Locate the cell with the specified text and output its (X, Y) center coordinate. 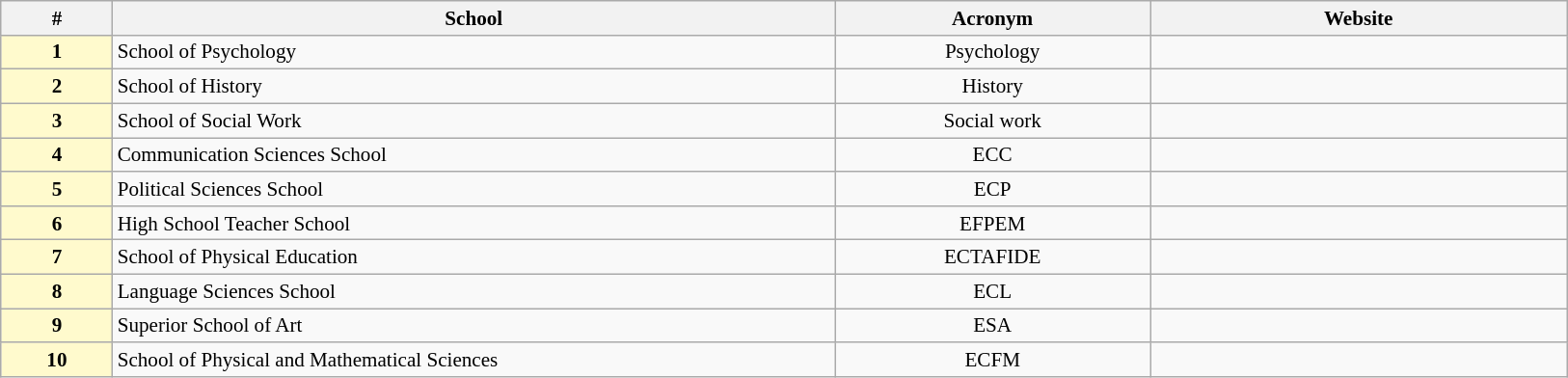
9 (57, 326)
ECC (993, 154)
Political Sciences School (474, 189)
2 (57, 87)
7 (57, 256)
History (993, 87)
ECP (993, 189)
Psychology (993, 52)
Language Sciences School (474, 291)
Website (1359, 17)
School of History (474, 87)
School (474, 17)
ESA (993, 326)
3 (57, 120)
School of Social Work (474, 120)
Acronym (993, 17)
School of Physical and Mathematical Sciences (474, 359)
EFPEM (993, 222)
ECFM (993, 359)
ECTAFIDE (993, 256)
School of Psychology (474, 52)
Social work (993, 120)
# (57, 17)
5 (57, 189)
4 (57, 154)
Communication Sciences School (474, 154)
School of Physical Education (474, 256)
8 (57, 291)
ECL (993, 291)
High School Teacher School (474, 222)
6 (57, 222)
Superior School of Art (474, 326)
1 (57, 52)
10 (57, 359)
